From the cell containing the given text, extract its center point as (X, Y) coordinate. 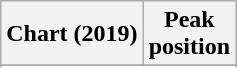
Chart (2019) (72, 34)
Peakposition (189, 34)
